Return [X, Y] of the center of cell containing provided text 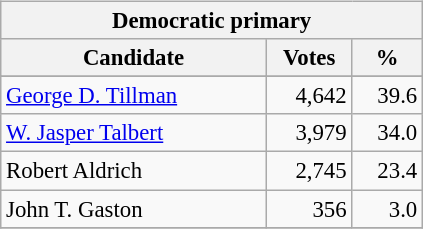
Democratic primary [212, 21]
2,745 [309, 171]
3.0 [388, 209]
W. Jasper Talbert [134, 133]
23.4 [388, 171]
34.0 [388, 133]
39.6 [388, 96]
356 [309, 209]
Candidate [134, 58]
George D. Tillman [134, 96]
John T. Gaston [134, 209]
Robert Aldrich [134, 171]
3,979 [309, 133]
Votes [309, 58]
% [388, 58]
4,642 [309, 96]
